Locate the cell with the specified text and output its [X, Y] center coordinate. 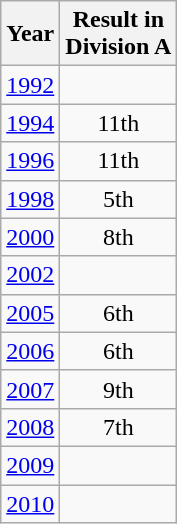
8th [118, 237]
Year [30, 34]
9th [118, 389]
1998 [30, 199]
7th [118, 427]
2005 [30, 313]
2002 [30, 275]
2010 [30, 503]
1994 [30, 123]
Result inDivision A [118, 34]
2009 [30, 465]
2006 [30, 351]
5th [118, 199]
2008 [30, 427]
1996 [30, 161]
1992 [30, 85]
2000 [30, 237]
2007 [30, 389]
